Identify which cell holds the provided text, then report its [x, y] central coordinate. 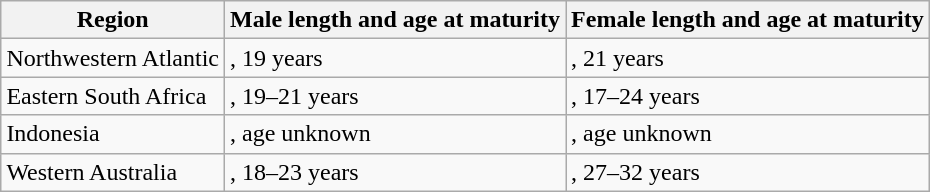
, 27–32 years [748, 172]
, 17–24 years [748, 96]
, 18–23 years [396, 172]
Western Australia [113, 172]
Eastern South Africa [113, 96]
Region [113, 20]
Northwestern Atlantic [113, 58]
Male length and age at maturity [396, 20]
Female length and age at maturity [748, 20]
, 21 years [748, 58]
, 19–21 years [396, 96]
Indonesia [113, 134]
, 19 years [396, 58]
